Provide the (X, Y) coordinate of the cell's center where the given text is located.  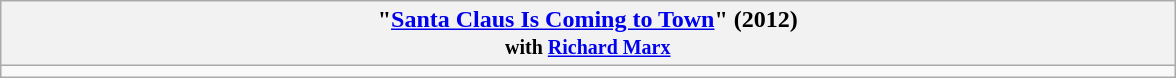
"Santa Claus Is Coming to Town" (2012) with Richard Marx (588, 34)
